Return [x, y] of the center of cell containing provided text 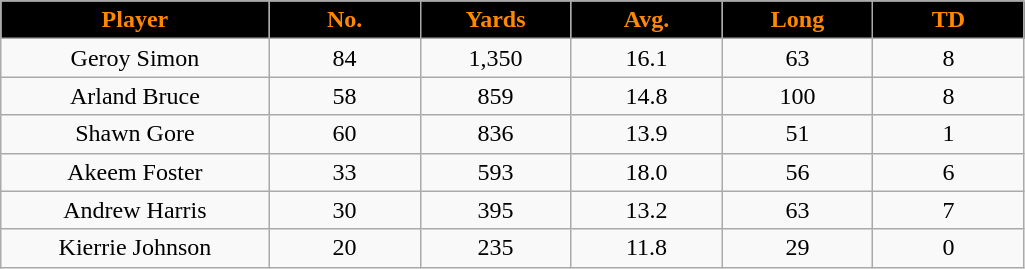
836 [496, 134]
Akeem Foster [135, 172]
58 [344, 96]
1 [948, 134]
Arland Bruce [135, 96]
593 [496, 172]
Avg. [646, 20]
30 [344, 210]
20 [344, 248]
84 [344, 58]
7 [948, 210]
16.1 [646, 58]
51 [798, 134]
395 [496, 210]
11.8 [646, 248]
Player [135, 20]
Yards [496, 20]
Andrew Harris [135, 210]
60 [344, 134]
33 [344, 172]
18.0 [646, 172]
13.2 [646, 210]
Shawn Gore [135, 134]
Long [798, 20]
56 [798, 172]
6 [948, 172]
Kierrie Johnson [135, 248]
100 [798, 96]
13.9 [646, 134]
859 [496, 96]
1,350 [496, 58]
29 [798, 248]
235 [496, 248]
No. [344, 20]
Geroy Simon [135, 58]
TD [948, 20]
14.8 [646, 96]
0 [948, 248]
